Determine the (X, Y) coordinate at the center of the cell enclosing the given text.  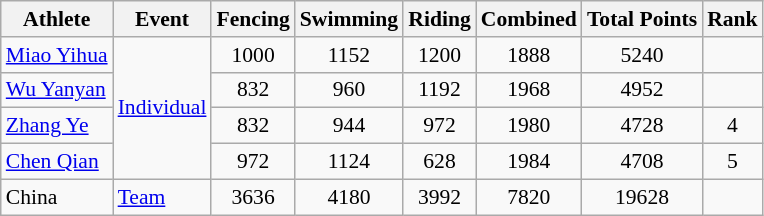
Rank (732, 19)
1980 (529, 126)
1984 (529, 162)
5 (732, 162)
Miao Yihua (57, 55)
1152 (349, 55)
944 (349, 126)
3992 (440, 197)
Swimming (349, 19)
4952 (642, 90)
Event (162, 19)
7820 (529, 197)
Team (162, 197)
Riding (440, 19)
4 (732, 126)
Zhang Ye (57, 126)
1968 (529, 90)
1888 (529, 55)
4728 (642, 126)
Chen Qian (57, 162)
Athlete (57, 19)
628 (440, 162)
4708 (642, 162)
1000 (252, 55)
960 (349, 90)
Total Points (642, 19)
Fencing (252, 19)
1124 (349, 162)
1200 (440, 55)
China (57, 197)
3636 (252, 197)
5240 (642, 55)
4180 (349, 197)
19628 (642, 197)
1192 (440, 90)
Wu Yanyan (57, 90)
Individual (162, 108)
Combined (529, 19)
